Return (x, y) of the center of cell containing provided text 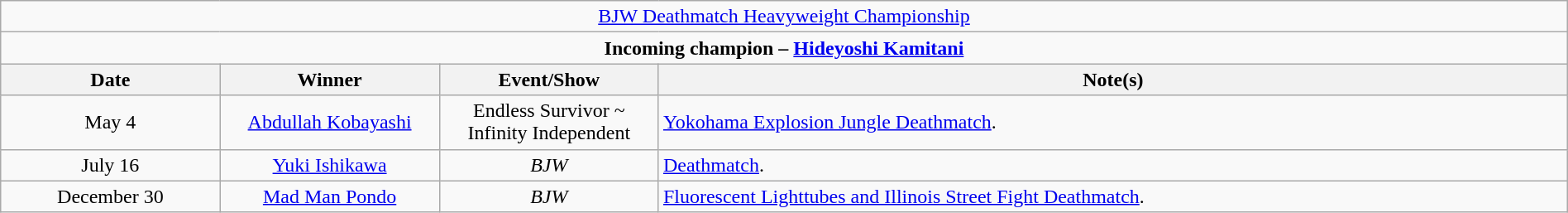
July 16 (111, 165)
Incoming champion – Hideyoshi Kamitani (784, 48)
Yuki Ishikawa (329, 165)
Event/Show (549, 80)
Date (111, 80)
Note(s) (1113, 80)
BJW Deathmatch Heavyweight Championship (784, 17)
Mad Man Pondo (329, 196)
Yokohama Explosion Jungle Deathmatch. (1113, 123)
Endless Survivor ~ Infinity Independent (549, 123)
May 4 (111, 123)
Deathmatch. (1113, 165)
Winner (329, 80)
Abdullah Kobayashi (329, 123)
Fluorescent Lighttubes and Illinois Street Fight Deathmatch. (1113, 196)
December 30 (111, 196)
